Detect which cell encompasses the target text, then output its (x, y) center coordinate. 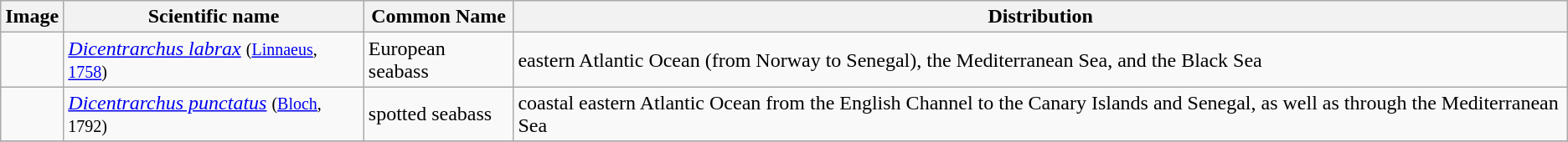
Dicentrarchus punctatus (Bloch, 1792) (214, 114)
Distribution (1040, 17)
spotted seabass (439, 114)
eastern Atlantic Ocean (from Norway to Senegal), the Mediterranean Sea, and the Black Sea (1040, 60)
Dicentrarchus labrax (Linnaeus, 1758) (214, 60)
Scientific name (214, 17)
Image (32, 17)
European seabass (439, 60)
coastal eastern Atlantic Ocean from the English Channel to the Canary Islands and Senegal, as well as through the Mediterranean Sea (1040, 114)
Common Name (439, 17)
